Return (x, y) of the center of cell containing provided text 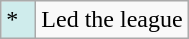
* (18, 20)
Led the league (112, 20)
